Determine the (x, y) coordinate at the center of the cell enclosing the given text.  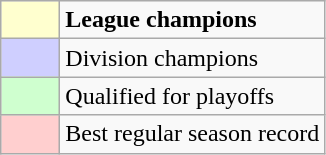
Best regular season record (192, 134)
League champions (192, 20)
Division champions (192, 58)
Qualified for playoffs (192, 96)
